Determine the [x, y] coordinate at the center of the cell enclosing the given text.  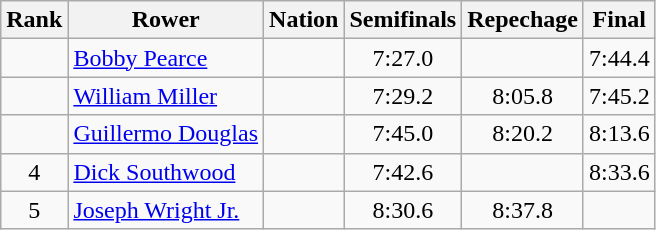
Rank [34, 20]
8:30.6 [403, 210]
7:42.6 [403, 172]
Bobby Pearce [166, 58]
7:29.2 [403, 96]
Final [619, 20]
8:13.6 [619, 134]
Repechage [523, 20]
7:44.4 [619, 58]
Rower [166, 20]
8:05.8 [523, 96]
8:37.8 [523, 210]
William Miller [166, 96]
7:27.0 [403, 58]
7:45.2 [619, 96]
Nation [304, 20]
8:20.2 [523, 134]
Guillermo Douglas [166, 134]
Joseph Wright Jr. [166, 210]
4 [34, 172]
5 [34, 210]
8:33.6 [619, 172]
Semifinals [403, 20]
7:45.0 [403, 134]
Dick Southwood [166, 172]
